For the text-containing cell, return its midpoint in (X, Y) coordinate format. 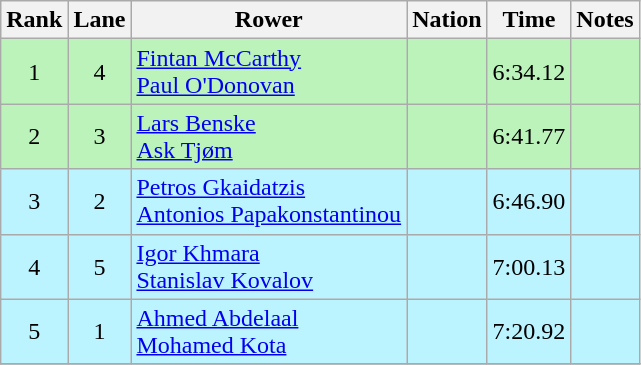
Lars BenskeAsk Tjøm (269, 136)
Petros GkaidatzisAntonios Papakonstantinou (269, 202)
Notes (605, 20)
Ahmed AbdelaalMohamed Kota (269, 332)
6:46.90 (529, 202)
Igor KhmaraStanislav Kovalov (269, 266)
7:00.13 (529, 266)
Nation (447, 20)
7:20.92 (529, 332)
Rank (34, 20)
6:34.12 (529, 72)
Rower (269, 20)
6:41.77 (529, 136)
Fintan McCarthyPaul O'Donovan (269, 72)
Lane (100, 20)
Time (529, 20)
